For the text-containing cell, return its midpoint in [x, y] coordinate format. 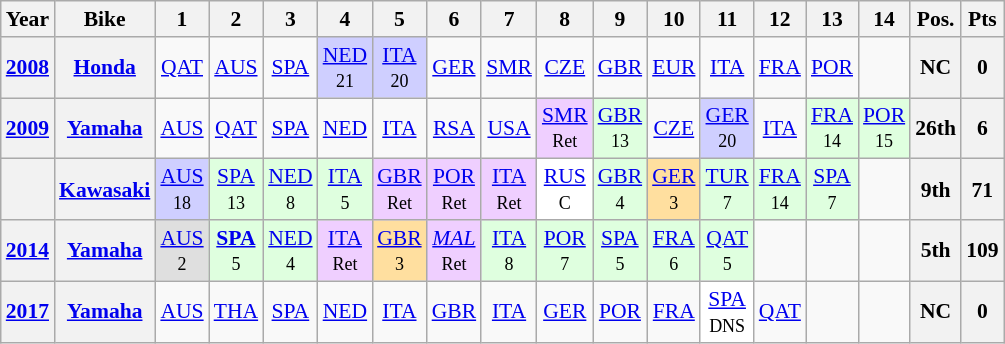
EUR [674, 68]
Pts [982, 19]
2 [236, 19]
POR15 [884, 128]
GBR3 [400, 250]
7 [509, 19]
2017 [28, 312]
SMR [509, 68]
GER3 [674, 190]
10 [674, 19]
POR7 [565, 250]
SPADNS [726, 312]
SPA13 [236, 190]
THA [236, 312]
11 [726, 19]
MALRet [454, 250]
AUS18 [182, 190]
9 [620, 19]
GBR4 [620, 190]
5 [400, 19]
RUSC [565, 190]
USA [509, 128]
5th [936, 250]
ITA20 [400, 68]
Kawasaki [104, 190]
SMRRet [565, 128]
NED8 [290, 190]
PORRet [454, 190]
AUS2 [182, 250]
8 [565, 19]
GBR13 [620, 128]
Honda [104, 68]
SPA7 [832, 190]
Bike [104, 19]
TUR7 [726, 190]
1 [182, 19]
3 [290, 19]
FRA6 [674, 250]
QAT5 [726, 250]
ITA8 [509, 250]
Pos. [936, 19]
Year [28, 19]
14 [884, 19]
NED4 [290, 250]
2008 [28, 68]
GER20 [726, 128]
2009 [28, 128]
GBRRet [400, 190]
4 [345, 19]
26th [936, 128]
71 [982, 190]
ITA5 [345, 190]
2014 [28, 250]
NED21 [345, 68]
12 [780, 19]
13 [832, 19]
RSA [454, 128]
9th [936, 190]
109 [982, 250]
